Determine the (x, y) coordinate at the center of the cell enclosing the given text.  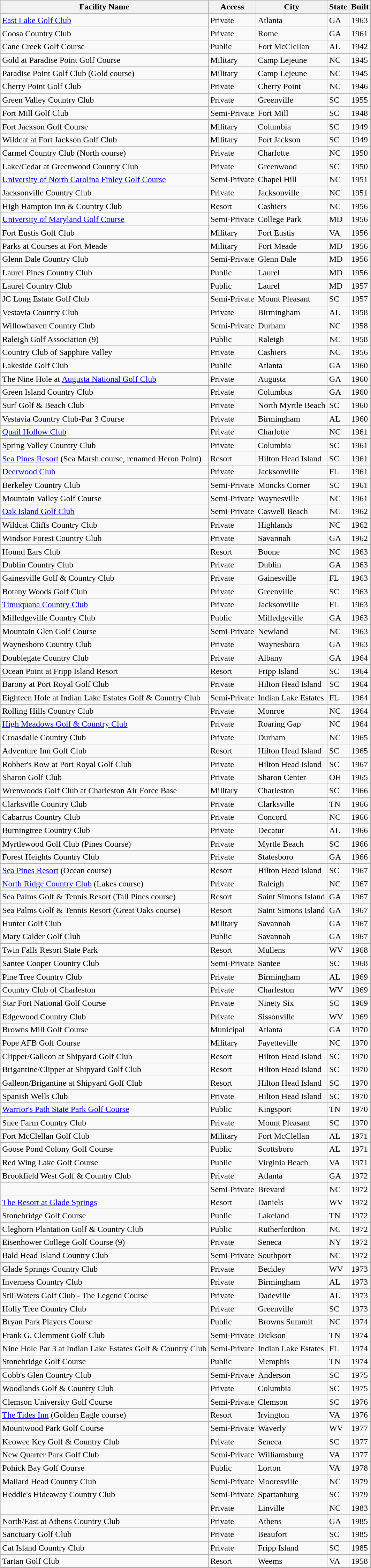
1955 (360, 100)
Sea Palms Golf & Tennis Resort (Tall Pines course) (105, 897)
Sharon Golf Club (105, 777)
Heddle's Hideaway Country Club (105, 1495)
Browns Mill Golf Course (105, 1030)
Highlands (291, 525)
Raleigh Golf Association (9) (105, 339)
Hound Ears Club (105, 551)
Doublegate Country Club (105, 658)
Columbus (291, 392)
Mountain Glen Golf Course (105, 631)
Chapel Hill (291, 180)
Country Club of Sapphire Valley (105, 352)
Williamsburg (291, 1455)
Glade Springs Country Club (105, 1269)
Anderson (291, 1375)
Bryan Park Players Course (105, 1322)
The Resort at Glade Springs (105, 1202)
University of Maryland Golf Course (105, 220)
Fort McClellan Golf Club (105, 1136)
Fort Jackson Golf Course (105, 126)
State (338, 7)
High Hampton Inn & Country Club (105, 206)
Croasdaile Country Club (105, 737)
Timuquana Country Club (105, 605)
Dickson (291, 1335)
Statesboro (291, 857)
Cabarrus Country Club (105, 817)
College Park (291, 220)
Wildcat at Fort Jackson Golf Club (105, 140)
Cat Island Country Club (105, 1548)
Warrior's Path State Park Golf Course (105, 1109)
Mooresville (291, 1481)
Waverly (291, 1428)
Rome (291, 34)
Lakeland (291, 1216)
Pohick Bay Golf Course (105, 1468)
Willowhaven Country Club (105, 326)
Frank G. Clemment Golf Club (105, 1335)
Boone (291, 551)
Facility Name (105, 7)
Paradise Point Golf Club (Gold course) (105, 73)
Clarksville Country Club (105, 804)
Laurel Country Club (105, 286)
Spring Valley Country Club (105, 445)
Laurel Pines Country Club (105, 273)
Spartanburg (291, 1495)
Glenn Dale (291, 259)
Fort Meade (291, 246)
Concord (291, 817)
Quail Hollow Club (105, 432)
NY (338, 1242)
Botany Woods Golf Club (105, 592)
Athens (291, 1521)
Cane Creek Golf Course (105, 47)
Lake/Cedar at Greenwood Country Club (105, 166)
Milledgeville Country Club (105, 618)
Irvington (291, 1415)
1946 (360, 87)
Sea Pines Resort (Ocean course) (105, 870)
Barony at Port Royal Golf Club (105, 684)
Waynesville (291, 498)
Sanctuary Golf Club (105, 1534)
Pope AFB Golf Course (105, 1043)
Tartan Golf Club (105, 1561)
Linville (291, 1508)
Scottsboro (291, 1149)
Albany (291, 658)
Gold at Paradise Point Golf Course (105, 60)
Memphis (291, 1362)
Coosa Country Club (105, 34)
Nine Hole Par 3 at Indian Lake Estates Golf & Country Club (105, 1348)
StillWaters Golf Club - The Legend Course (105, 1295)
Parks at Courses at Fort Meade (105, 246)
University of North Carolina Finley Golf Course (105, 180)
Wrenwoods Golf Club at Charleston Air Force Base (105, 790)
Brigantine/Clipper at Shipyard Golf Club (105, 1070)
Daniels (291, 1202)
Browns Summit (291, 1322)
Edgewood Country Club (105, 1017)
Fayetteville (291, 1043)
Beckley (291, 1269)
New Quarter Park Golf Club (105, 1455)
City (291, 7)
Myrtle Beach (291, 844)
Rutherfordton (291, 1229)
Star Fort National Golf Course (105, 1003)
Kingsport (291, 1109)
1948 (360, 113)
Fort Mill Golf Club (105, 113)
Mallard Head Country Club (105, 1481)
Mountwood Park Golf Course (105, 1428)
Woodlands Golf & Country Club (105, 1388)
Dublin Country Club (105, 565)
Robber's Row at Port Royal Golf Club (105, 764)
Pine Tree Country Club (105, 976)
Greenwood (291, 166)
Ocean Point at Fripp Island Resort (105, 671)
Southport (291, 1256)
Forest Heights Country Club (105, 857)
Fort Eustis Golf Club (105, 233)
Fort Eustis (291, 233)
Weems (291, 1561)
Gainesville (291, 578)
Decatur (291, 831)
Glenn Dale Country Club (105, 259)
Gainesville Golf & Country Club (105, 578)
Ninety Six (291, 1003)
Hunter Golf Club (105, 923)
High Meadows Golf & Country Club (105, 724)
Rolling Hills Country Club (105, 711)
Deerwood Club (105, 472)
Brevard (291, 1189)
North Myrtle Beach (291, 406)
Access (232, 7)
Adventure Inn Golf Club (105, 751)
Keowee Key Golf & Country Club (105, 1442)
Newland (291, 631)
Oak Island Golf Club (105, 512)
Santee Cooper Country Club (105, 963)
Vestavia Country Club-Par 3 Course (105, 419)
1983 (360, 1508)
OH (338, 777)
Eisenhower College Golf Course (9) (105, 1242)
Santee (291, 963)
Moncks Corner (291, 485)
Lorton (291, 1468)
Myrtlewood Golf Club (Pines Course) (105, 844)
Goose Pond Colony Golf Course (105, 1149)
Surf Golf & Beach Club (105, 406)
Sea Pines Resort (Sea Marsh course, renamed Heron Point) (105, 459)
Waynesboro (291, 645)
Holly Tree Country Club (105, 1309)
Spanish Wells Club (105, 1096)
Green Island Country Club (105, 392)
The Nine Hole at Augusta National Golf Club (105, 379)
Snee Farm Country Club (105, 1123)
Dadeville (291, 1295)
Clarksville (291, 804)
Clemson (291, 1402)
Fort Mill (291, 113)
Country Club of Charleston (105, 990)
The Tides Inn (Golden Eagle course) (105, 1415)
Milledgeville (291, 618)
Municipal (232, 1030)
Cherry Point Golf Club (105, 87)
Cleghorn Plantation Golf & Country Club (105, 1229)
Red Wing Lake Golf Course (105, 1162)
Dublin (291, 565)
Mary Calder Golf Club (105, 937)
Jacksonville Country Club (105, 193)
Mullens (291, 950)
1942 (360, 47)
JC Long Estate Golf Club (105, 299)
1978 (360, 1468)
Beaufort (291, 1534)
Monroe (291, 711)
Burningtree Country Club (105, 831)
Built (360, 7)
North Ridge Country Club (Lakes course) (105, 884)
Green Valley Country Club (105, 100)
Lakeside Golf Club (105, 365)
Inverness Country Club (105, 1282)
Eighteen Hole at Indian Lake Estates Golf & Country Club (105, 698)
Twin Falls Resort State Park (105, 950)
Mountain Valley Golf Course (105, 498)
Clipper/Galleon at Shipyard Golf Club (105, 1056)
Sea Palms Golf & Tennis Resort (Great Oaks course) (105, 910)
Carmel Country Club (North course) (105, 153)
North/East at Athens Country Club (105, 1521)
Windsor Forest Country Club (105, 538)
Virginia Beach (291, 1162)
Roaring Gap (291, 724)
Waynesboro Country Club (105, 645)
Caswell Beach (291, 512)
Vestavia Country Club (105, 312)
Brookfield West Golf & Country Club (105, 1176)
Cobb's Glen Country Club (105, 1375)
Bald Head Island Country Club (105, 1256)
Sissonville (291, 1017)
Wildcat Cliffs Country Club (105, 525)
East Lake Golf Club (105, 20)
Fort Jackson (291, 140)
Clemson University Golf Course (105, 1402)
Galleon/Brigantine at Shipyard Golf Club (105, 1083)
Berkeley Country Club (105, 485)
Augusta (291, 379)
Cherry Point (291, 87)
Sharon Center (291, 777)
